Detect which cell encompasses the target text, then output its (X, Y) center coordinate. 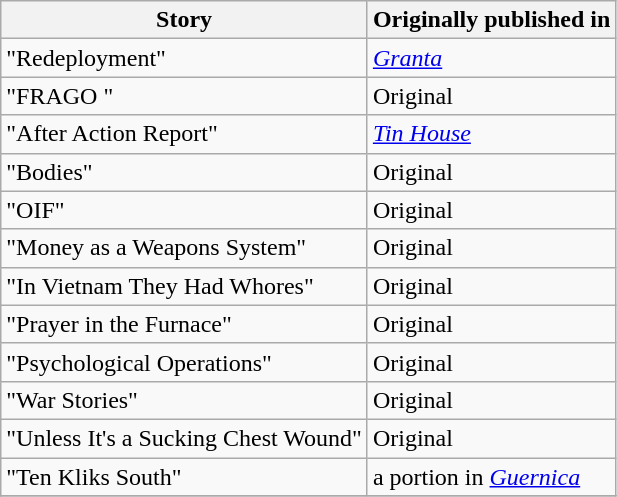
"After Action Report" (184, 134)
"Money as a Weapons System" (184, 248)
"OIF" (184, 210)
Story (184, 20)
Tin House (491, 134)
"Redeployment" (184, 58)
"FRAGO " (184, 96)
"Unless It's a Sucking Chest Wound" (184, 438)
"Bodies" (184, 172)
"Prayer in the Furnace" (184, 324)
"In Vietnam They Had Whores" (184, 286)
Originally published in (491, 20)
a portion in Guernica (491, 477)
Granta (491, 58)
"War Stories" (184, 400)
"Ten Kliks South" (184, 477)
"Psychological Operations" (184, 362)
